Search for the cell housing the specified text and yield its (X, Y) center coordinate. 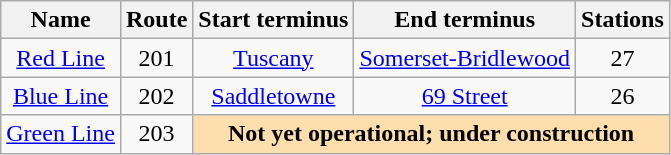
Route (156, 20)
Not yet operational; under construction (432, 134)
Saddletowne (274, 96)
69 Street (465, 96)
End terminus (465, 20)
26 (623, 96)
Blue Line (61, 96)
Name (61, 20)
Somerset-Bridlewood (465, 58)
Stations (623, 20)
27 (623, 58)
202 (156, 96)
201 (156, 58)
Green Line (61, 134)
Red Line (61, 58)
Start terminus (274, 20)
203 (156, 134)
Tuscany (274, 58)
